Find where the given text appears and provide that cell's center as (x, y) coordinate. 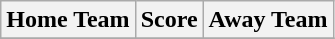
Home Team (68, 20)
Away Team (268, 20)
Score (169, 20)
